Identify which cell holds the provided text, then report its (x, y) central coordinate. 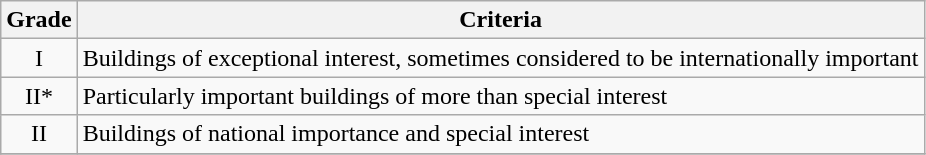
Buildings of national importance and special interest (500, 134)
II* (39, 96)
Grade (39, 20)
II (39, 134)
I (39, 58)
Particularly important buildings of more than special interest (500, 96)
Criteria (500, 20)
Buildings of exceptional interest, sometimes considered to be internationally important (500, 58)
